For the text-containing cell, return its midpoint in [x, y] coordinate format. 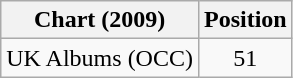
Chart (2009) [100, 20]
UK Albums (OCC) [100, 58]
Position [245, 20]
51 [245, 58]
